For the text-containing cell, return its midpoint in (X, Y) coordinate format. 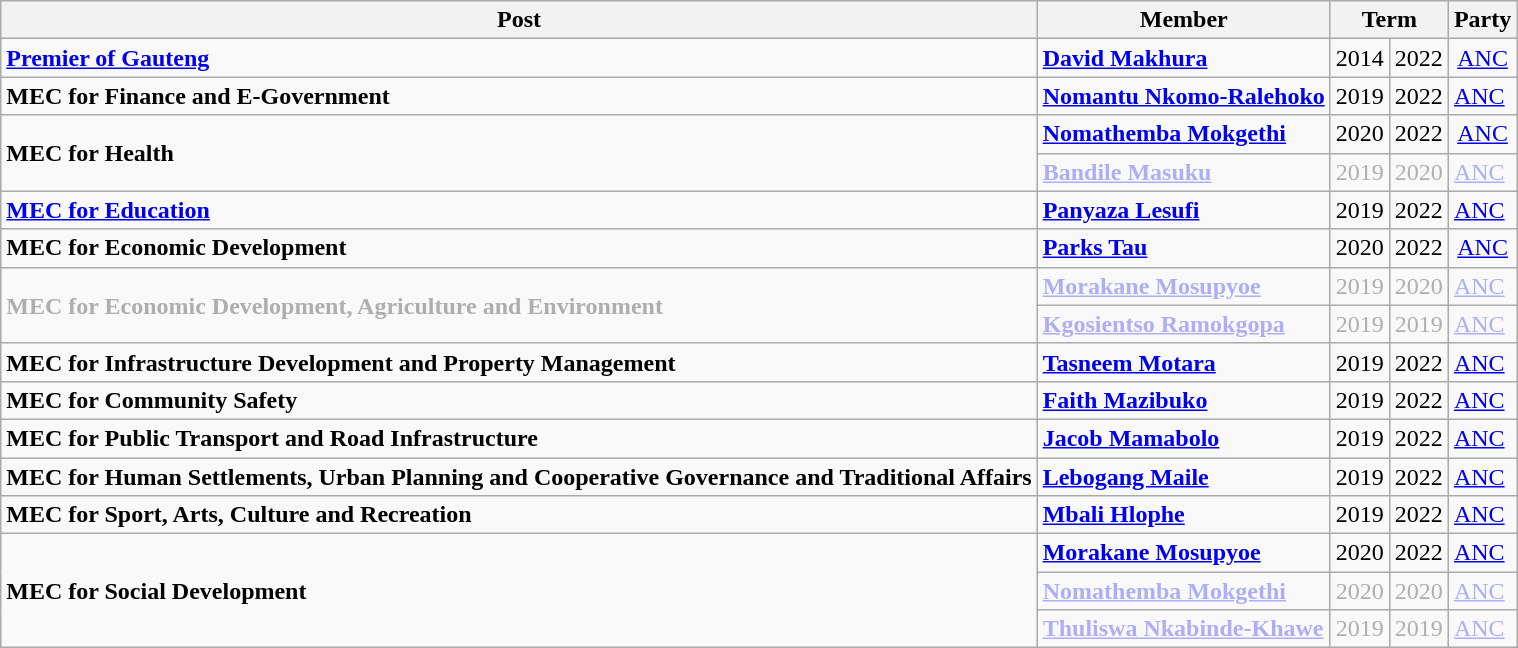
Kgosientso Ramokgopa (1184, 324)
Thuliswa Nkabinde-Khawe (1184, 629)
MEC for Social Development (519, 591)
Faith Mazibuko (1184, 400)
2014 (1360, 58)
Mbali Hlophe (1184, 515)
Term (1389, 20)
MEC for Finance and E-Government (519, 96)
MEC for Public Transport and Road Infrastructure (519, 438)
MEC for Human Settlements, Urban Planning and Cooperative Governance and Traditional Affairs (519, 477)
Bandile Masuku (1184, 172)
Member (1184, 20)
MEC for Community Safety (519, 400)
Premier of Gauteng (519, 58)
MEC for Sport, Arts, Culture and Recreation (519, 515)
MEC for Infrastructure Development and Property Management (519, 362)
Lebogang Maile (1184, 477)
Party (1482, 20)
Tasneem Motara (1184, 362)
Jacob Mamabolo (1184, 438)
Nomantu Nkomo-Ralehoko (1184, 96)
Post (519, 20)
MEC for Economic Development (519, 248)
Parks Tau (1184, 248)
MEC for Health (519, 153)
MEC for Economic Development, Agriculture and Environment (519, 305)
MEC for Education (519, 210)
David Makhura (1184, 58)
Panyaza Lesufi (1184, 210)
